Identify which cell holds the provided text, then report its [X, Y] central coordinate. 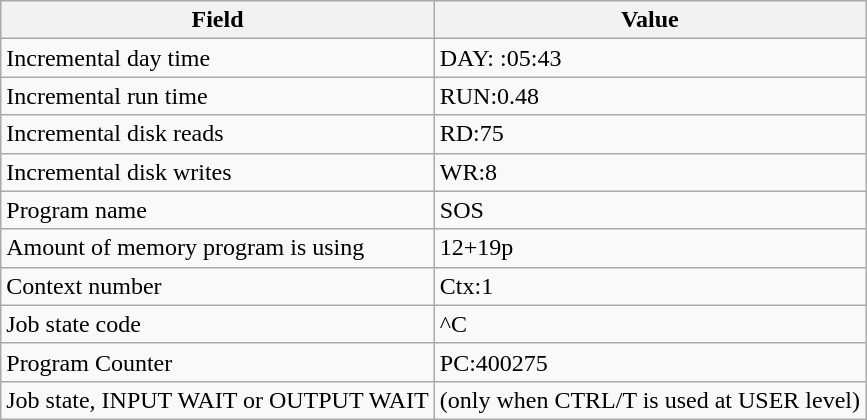
Value [650, 20]
RD:75 [650, 134]
Ctx:1 [650, 286]
Context number [218, 286]
SOS [650, 210]
Incremental run time [218, 96]
Incremental disk writes [218, 172]
Amount of memory program is using [218, 248]
RUN:0.48 [650, 96]
(only when CTRL/T is used at USER level) [650, 400]
DAY: :05:43 [650, 58]
PC:400275 [650, 362]
Job state, INPUT WAIT or OUTPUT WAIT [218, 400]
Field [218, 20]
Incremental disk reads [218, 134]
Program name [218, 210]
Incremental day time [218, 58]
WR:8 [650, 172]
Program Counter [218, 362]
^C [650, 324]
12+19p [650, 248]
Job state code [218, 324]
